Determine the [x, y] coordinate at the center of the cell enclosing the given text.  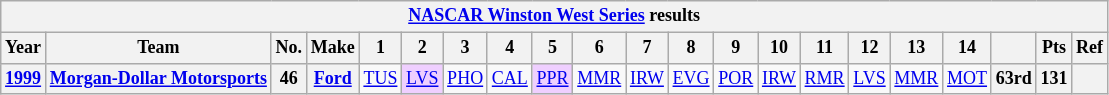
131 [1054, 78]
No. [288, 48]
Pts [1054, 48]
TUS [380, 78]
5 [552, 48]
Ref [1090, 48]
Year [24, 48]
1 [380, 48]
9 [736, 48]
PHO [466, 78]
Make [332, 48]
CAL [510, 78]
14 [968, 48]
Ford [332, 78]
2 [422, 48]
RMR [824, 78]
12 [870, 48]
Team [158, 48]
6 [600, 48]
46 [288, 78]
63rd [1014, 78]
Morgan-Dollar Motorsports [158, 78]
3 [466, 48]
4 [510, 48]
PPR [552, 78]
10 [780, 48]
MOT [968, 78]
11 [824, 48]
8 [691, 48]
1999 [24, 78]
7 [648, 48]
13 [916, 48]
POR [736, 78]
NASCAR Winston West Series results [554, 16]
EVG [691, 78]
